Extract the [x, y] coordinate from the center of the cell holding the provided text.  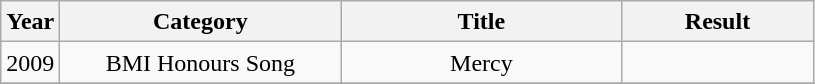
Category [200, 22]
Mercy [482, 62]
2009 [30, 62]
BMI Honours Song [200, 62]
Result [718, 22]
Title [482, 22]
Year [30, 22]
